Return the (x, y) coordinate for the center point of the cell that contains the specified text.  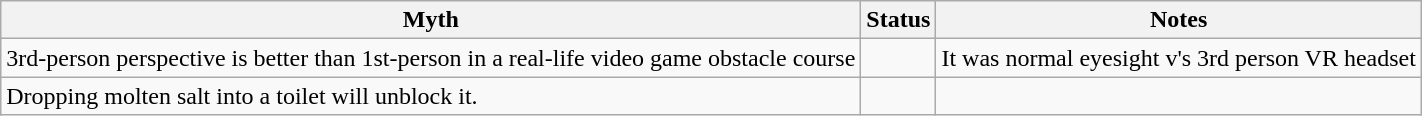
Dropping molten salt into a toilet will unblock it. (431, 96)
3rd-person perspective is better than 1st-person in a real-life video game obstacle course (431, 58)
Status (898, 20)
Notes (1179, 20)
Myth (431, 20)
It was normal eyesight v's 3rd person VR headset (1179, 58)
